Search for the cell housing the specified text and yield its [x, y] center coordinate. 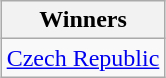
Czech Republic [83, 58]
Winners [83, 20]
